Search for the cell housing the specified text and yield its (x, y) center coordinate. 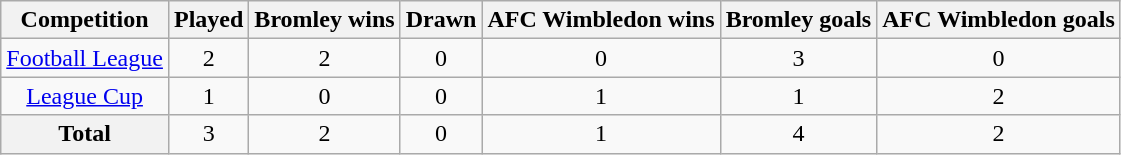
4 (798, 134)
Total (85, 134)
Bromley goals (798, 20)
Played (208, 20)
Football League (85, 58)
Drawn (441, 20)
Bromley wins (324, 20)
League Cup (85, 96)
Competition (85, 20)
AFC Wimbledon goals (999, 20)
AFC Wimbledon wins (601, 20)
